Determine the [x, y] coordinate at the center of the cell enclosing the given text.  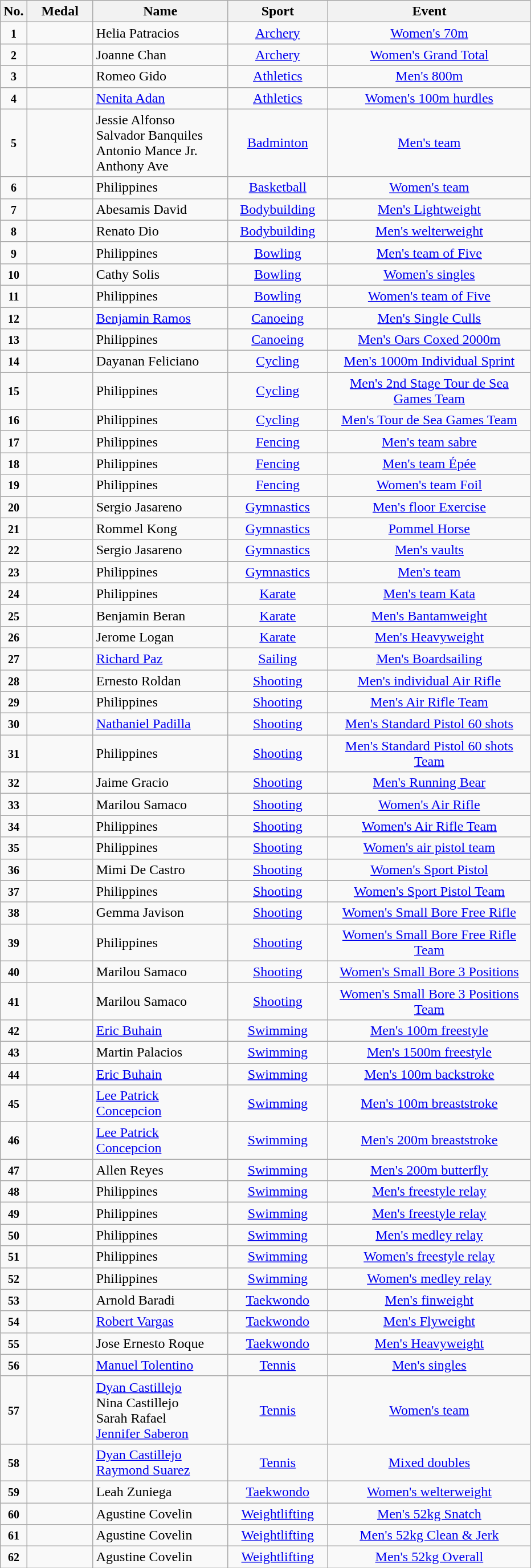
Men's team of Five [429, 253]
Women's medley relay [429, 1278]
Men's team Épée [429, 464]
Basketball [277, 188]
Men's welterweight [429, 231]
46 [14, 1140]
61 [14, 1535]
1 [14, 33]
Jose Ernesto Roque [160, 1343]
47 [14, 1170]
Men's 200m butterfly [429, 1170]
Men's Lightweight [429, 209]
Men's Single Culls [429, 318]
Medal [60, 11]
5 [14, 143]
Romeo Gido [160, 76]
Men's Tour de Sea Games Team [429, 420]
Benjamin Ramos [160, 318]
15 [14, 391]
11 [14, 296]
Dyan CastillejoNina CastillejoSarah RafaelJennifer Saberon [160, 1409]
35 [14, 848]
52 [14, 1278]
Arnold Baradi [160, 1300]
Joanne Chan [160, 55]
27 [14, 659]
55 [14, 1343]
6 [14, 188]
18 [14, 464]
Men's 52kg Clean & Jerk [429, 1535]
20 [14, 507]
Women's Small Bore Free Rifle [429, 913]
Men's medley relay [429, 1235]
Jerome Logan [160, 637]
Jessie AlfonsoSalvador BanquilesAntonio Mance Jr.Anthony Ave [160, 143]
33 [14, 805]
Men's finweight [429, 1300]
Renato Dio [160, 231]
Martin Palacios [160, 1052]
7 [14, 209]
Mixed doubles [429, 1462]
34 [14, 826]
Pommel Horse [429, 529]
62 [14, 1557]
Men's 1500m freestyle [429, 1052]
3 [14, 76]
Allen Reyes [160, 1170]
Rommel Kong [160, 529]
2 [14, 55]
Ernesto Roldan [160, 680]
Women's 100m hurdles [429, 98]
Men's 52kg Snatch [429, 1514]
Abesamis David [160, 209]
Women's singles [429, 274]
Women's Air Rifle Team [429, 826]
Men's Flyweight [429, 1322]
28 [14, 680]
39 [14, 942]
25 [14, 615]
54 [14, 1322]
Men's 1000m Individual Sprint [429, 361]
12 [14, 318]
Men's singles [429, 1365]
58 [14, 1462]
Women's Sport Pistol Team [429, 891]
53 [14, 1300]
Mimi De Castro [160, 870]
Men's Running Bear [429, 783]
60 [14, 1514]
Women's air pistol team [429, 848]
Women's Small Bore 3 Positions Team [429, 1001]
31 [14, 754]
Women's team of Five [429, 296]
Men's 2nd Stage Tour de Sea Games Team [429, 391]
Women's freestyle relay [429, 1257]
Manuel Tolentino [160, 1365]
32 [14, 783]
48 [14, 1192]
Helia Patracios [160, 33]
Jaime Gracio [160, 783]
Men's team Kata [429, 594]
29 [14, 702]
Leah Zuniega [160, 1492]
44 [14, 1074]
26 [14, 637]
22 [14, 550]
Men's Standard Pistol 60 shots [429, 724]
Women's Sport Pistol [429, 870]
42 [14, 1030]
Nenita Adan [160, 98]
Women's Grand Total [429, 55]
Women's Small Bore Free Rifle Team [429, 942]
Name [160, 11]
Dyan CastillejoRaymond Suarez [160, 1462]
10 [14, 274]
36 [14, 870]
Men's 52kg Overall [429, 1557]
59 [14, 1492]
Men's 100m breaststroke [429, 1104]
No. [14, 11]
Dayanan Feliciano [160, 361]
13 [14, 340]
Men's Bantamweight [429, 615]
Men's 100m freestyle [429, 1030]
Cathy Solis [160, 274]
14 [14, 361]
19 [14, 485]
38 [14, 913]
16 [14, 420]
56 [14, 1365]
Men's vaults [429, 550]
Men's Air Rifle Team [429, 702]
Richard Paz [160, 659]
Men's Oars Coxed 2000m [429, 340]
Nathaniel Padilla [160, 724]
Women's Small Bore 3 Positions [429, 972]
Men's 200m breaststroke [429, 1140]
Men's floor Exercise [429, 507]
Women's welterweight [429, 1492]
50 [14, 1235]
41 [14, 1001]
40 [14, 972]
57 [14, 1409]
37 [14, 891]
30 [14, 724]
Benjamin Beran [160, 615]
9 [14, 253]
Robert Vargas [160, 1322]
Women's team Foil [429, 485]
Sailing [277, 659]
Men's individual Air Rifle [429, 680]
Men's 800m [429, 76]
17 [14, 442]
45 [14, 1104]
51 [14, 1257]
8 [14, 231]
43 [14, 1052]
Men's Standard Pistol 60 shots Team [429, 754]
Men's team sabre [429, 442]
Gemma Javison [160, 913]
Sport [277, 11]
Women's 70m [429, 33]
Men's Boardsailing [429, 659]
Women's Air Rifle [429, 805]
Badminton [277, 143]
24 [14, 594]
23 [14, 572]
49 [14, 1213]
21 [14, 529]
Event [429, 11]
Men's 100m backstroke [429, 1074]
4 [14, 98]
